Identify which cell holds the provided text, then report its [X, Y] central coordinate. 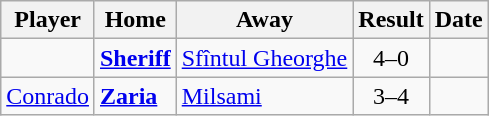
4–0 [391, 58]
Date [458, 20]
Away [264, 20]
Milsami [264, 96]
Sheriff [135, 58]
Sfîntul Gheorghe [264, 58]
Result [391, 20]
Zaria [135, 96]
Conrado [48, 96]
Home [135, 20]
Player [48, 20]
3–4 [391, 96]
